Scan for the cell matching the given text and deliver its (X, Y) coordinate at center. 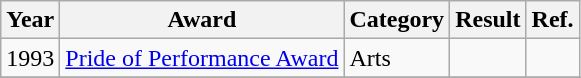
Year (30, 20)
Pride of Performance Award (202, 58)
Ref. (552, 20)
Category (397, 20)
Award (202, 20)
Arts (397, 58)
1993 (30, 58)
Result (488, 20)
